For the text-containing cell, return its midpoint in [X, Y] coordinate format. 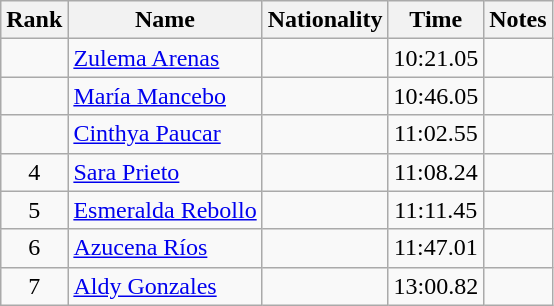
Azucena Ríos [165, 248]
Time [436, 20]
5 [34, 210]
María Mancebo [165, 96]
Sara Prieto [165, 172]
10:46.05 [436, 96]
Name [165, 20]
6 [34, 248]
11:08.24 [436, 172]
4 [34, 172]
7 [34, 286]
11:11.45 [436, 210]
Notes [518, 20]
11:02.55 [436, 134]
Aldy Gonzales [165, 286]
10:21.05 [436, 58]
Cinthya Paucar [165, 134]
Rank [34, 20]
Zulema Arenas [165, 58]
Esmeralda Rebollo [165, 210]
11:47.01 [436, 248]
13:00.82 [436, 286]
Nationality [325, 20]
